Determine the (x, y) coordinate at the center of the cell enclosing the given text.  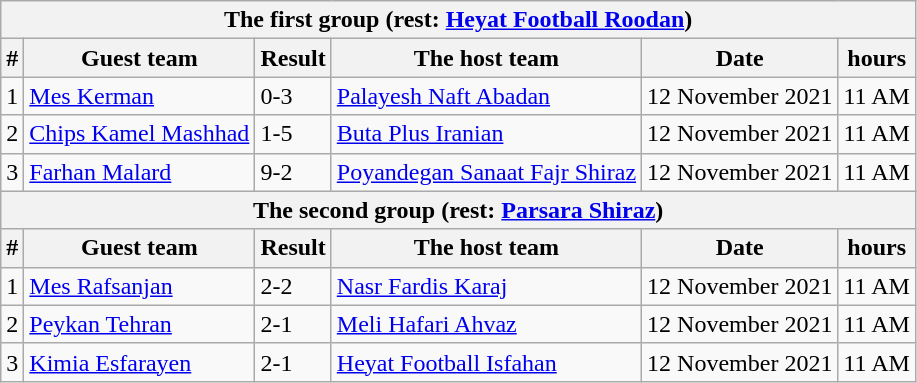
Palayesh Naft Abadan (486, 96)
Farhan Malard (140, 172)
2-2 (293, 286)
Chips Kamel Mashhad (140, 134)
Heyat Football Isfahan (486, 362)
Mes Rafsanjan (140, 286)
Kimia Esfarayen (140, 362)
Meli Hafari Ahvaz (486, 324)
Mes Kerman (140, 96)
The second group (rest: Parsara Shiraz) (458, 210)
Buta Plus Iranian (486, 134)
0-3 (293, 96)
The first group (rest: Heyat Football Roodan) (458, 20)
Peykan Tehran (140, 324)
Poyandegan Sanaat Fajr Shiraz (486, 172)
9-2 (293, 172)
1-5 (293, 134)
Nasr Fardis Karaj (486, 286)
